Scan for the cell matching the given text and deliver its (x, y) coordinate at center. 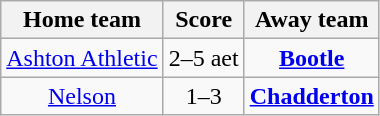
1–3 (204, 96)
Score (204, 20)
Home team (82, 20)
Chadderton (312, 96)
Away team (312, 20)
Ashton Athletic (82, 58)
Bootle (312, 58)
Nelson (82, 96)
2–5 aet (204, 58)
